Return (x, y) of the center of cell containing provided text 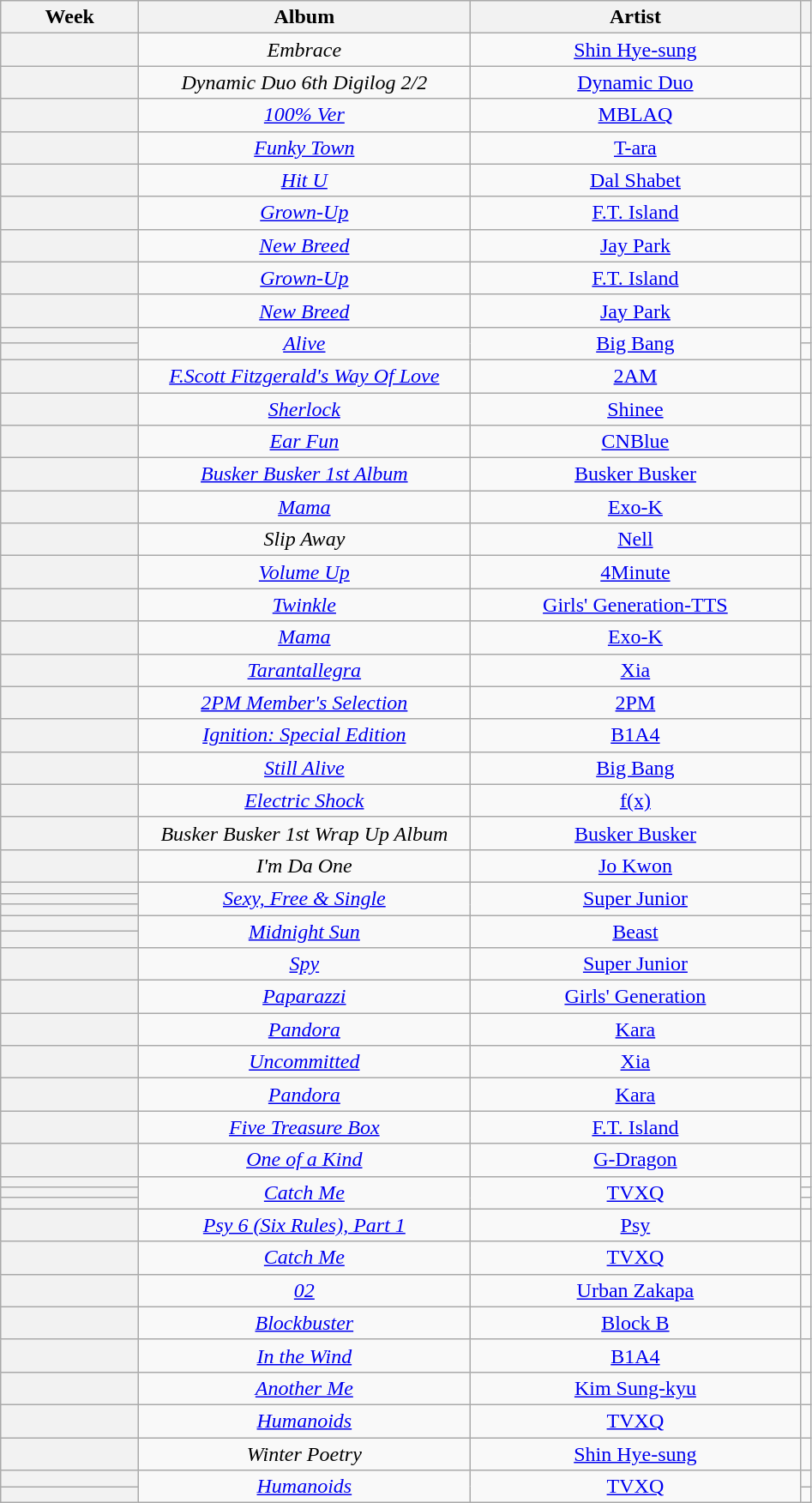
Blockbuster (304, 1323)
I'm Da One (304, 866)
G-Dragon (635, 1160)
100% Ver (304, 115)
Hit U (304, 180)
Uncommitted (304, 1062)
Album (304, 17)
Beast (635, 931)
Psy (635, 1225)
Winter Poetry (304, 1454)
Twinkle (304, 605)
4Minute (635, 572)
Electric Shock (304, 800)
CNBlue (635, 442)
Nell (635, 540)
Urban Zakapa (635, 1290)
Sherlock (304, 409)
Midnight Sun (304, 931)
Paparazzi (304, 997)
2PM (635, 703)
Jo Kwon (635, 866)
Block B (635, 1323)
Week (70, 17)
Spy (304, 964)
Volume Up (304, 572)
Five Treasure Box (304, 1127)
2AM (635, 376)
Embrace (304, 50)
Psy 6 (Six Rules), Part 1 (304, 1225)
MBLAQ (635, 115)
Funky Town (304, 148)
Busker Busker 1st Album (304, 474)
Dynamic Duo (635, 82)
Another Me (304, 1388)
Slip Away (304, 540)
Kim Sung-kyu (635, 1388)
f(x) (635, 800)
One of a Kind (304, 1160)
Girls' Generation (635, 997)
Ear Fun (304, 442)
Shinee (635, 409)
Alive (304, 343)
Ignition: Special Edition (304, 735)
Busker Busker 1st Wrap Up Album (304, 833)
Girls' Generation-TTS (635, 605)
Artist (635, 17)
T-ara (635, 148)
02 (304, 1290)
Tarantallegra (304, 670)
Dal Shabet (635, 180)
In the Wind (304, 1355)
F.Scott Fitzgerald's Way Of Love (304, 376)
Sexy, Free & Single (304, 898)
2PM Member's Selection (304, 703)
Dynamic Duo 6th Digilog 2/2 (304, 82)
Still Alive (304, 768)
